Capture the cell that displays the provided text and extract its [x, y] central coordinate. 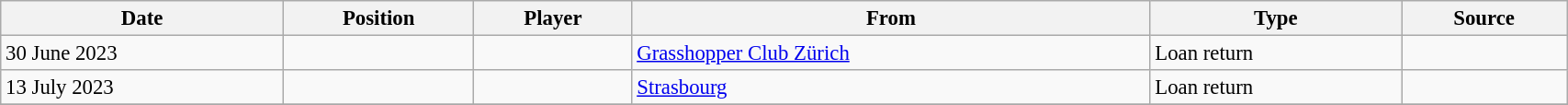
Position [378, 18]
30 June 2023 [142, 53]
Strasbourg [891, 87]
Player [553, 18]
Date [142, 18]
13 July 2023 [142, 87]
From [891, 18]
Grasshopper Club Zürich [891, 53]
Type [1276, 18]
Source [1484, 18]
